Return (X, Y) of the center of cell containing provided text 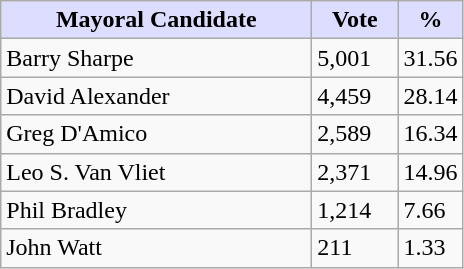
5,001 (355, 58)
28.14 (430, 96)
1.33 (430, 248)
1,214 (355, 210)
16.34 (430, 134)
Leo S. Van Vliet (156, 172)
Mayoral Candidate (156, 20)
% (430, 20)
2,371 (355, 172)
John Watt (156, 248)
7.66 (430, 210)
31.56 (430, 58)
David Alexander (156, 96)
211 (355, 248)
2,589 (355, 134)
Phil Bradley (156, 210)
Greg D'Amico (156, 134)
Barry Sharpe (156, 58)
Vote (355, 20)
14.96 (430, 172)
4,459 (355, 96)
